Return the [x, y] coordinate for the center point of the cell that contains the specified text.  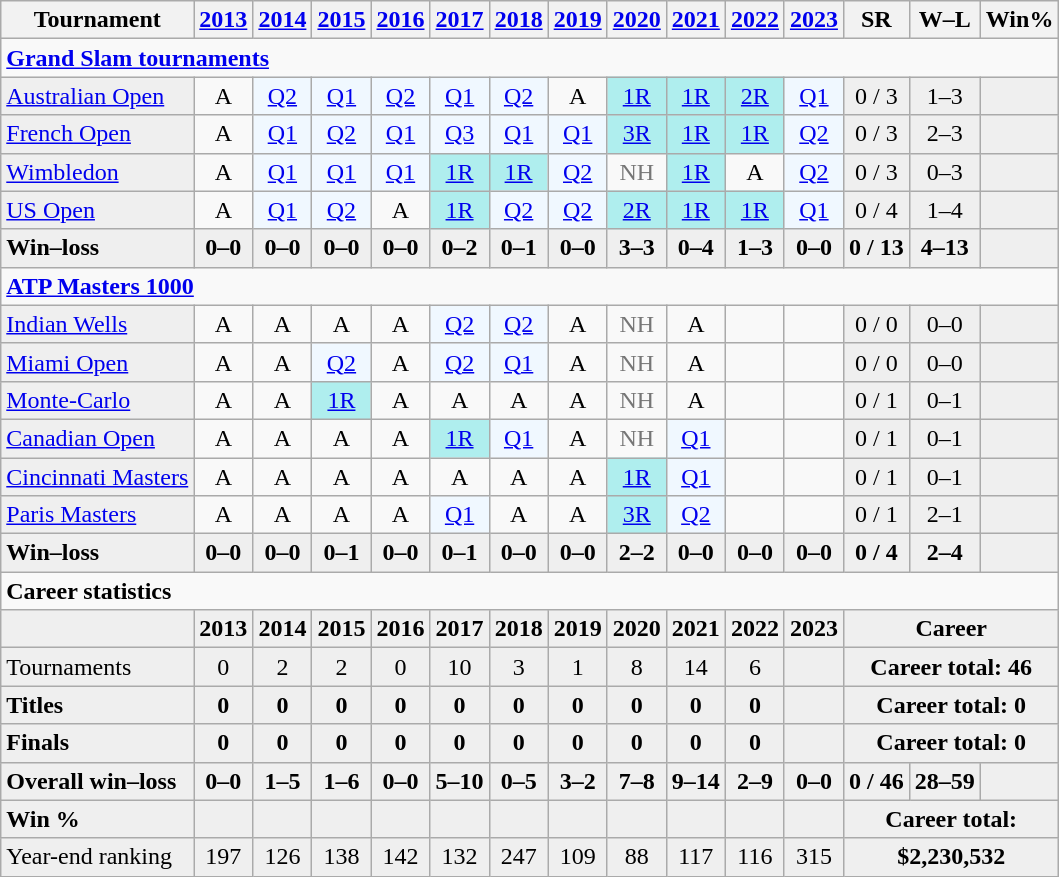
3–2 [578, 781]
Australian Open [98, 96]
142 [400, 857]
Q3 [460, 134]
Cincinnati Masters [98, 477]
14 [696, 667]
Tournaments [98, 667]
6 [754, 667]
3–3 [636, 248]
Career total: 46 [950, 667]
116 [754, 857]
$2,230,532 [950, 857]
Miami Open [98, 362]
Paris Masters [98, 515]
Indian Wells [98, 324]
2–4 [944, 553]
109 [578, 857]
SR [876, 20]
197 [224, 857]
2–2 [636, 553]
2–3 [944, 134]
2–9 [754, 781]
0–4 [696, 248]
Career [950, 629]
Monte-Carlo [98, 400]
247 [518, 857]
132 [460, 857]
Year-end ranking [98, 857]
28–59 [944, 781]
138 [342, 857]
0–5 [518, 781]
10 [460, 667]
Wimbledon [98, 172]
Win% [1020, 20]
1–4 [944, 210]
9–14 [696, 781]
1–5 [282, 781]
Career statistics [530, 591]
4–13 [944, 248]
Canadian Open [98, 438]
5–10 [460, 781]
Win % [98, 819]
117 [696, 857]
7–8 [636, 781]
2–1 [944, 515]
1–6 [342, 781]
126 [282, 857]
Career total: [950, 819]
US Open [98, 210]
Grand Slam tournaments [530, 58]
1 [578, 667]
ATP Masters 1000 [530, 286]
88 [636, 857]
0 / 13 [876, 248]
315 [814, 857]
Finals [98, 743]
0–2 [460, 248]
Tournament [98, 20]
Titles [98, 705]
W–L [944, 20]
0–3 [944, 172]
8 [636, 667]
3 [518, 667]
French Open [98, 134]
0 / 46 [876, 781]
Overall win–loss [98, 781]
